From the cell containing the given text, extract its center point as [X, Y] coordinate. 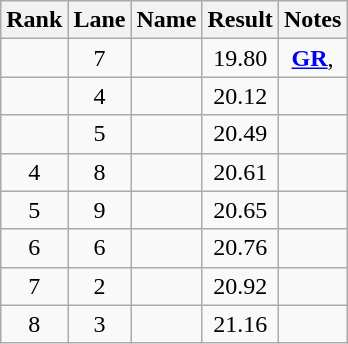
20.92 [240, 286]
21.16 [240, 324]
19.80 [240, 58]
20.49 [240, 134]
20.76 [240, 248]
Lane [100, 20]
2 [100, 286]
Name [166, 20]
20.65 [240, 210]
Notes [312, 20]
GR, [312, 58]
Result [240, 20]
20.61 [240, 172]
9 [100, 210]
20.12 [240, 96]
3 [100, 324]
Rank [34, 20]
